Return the (X, Y) coordinate for the center point of the cell that contains the specified text.  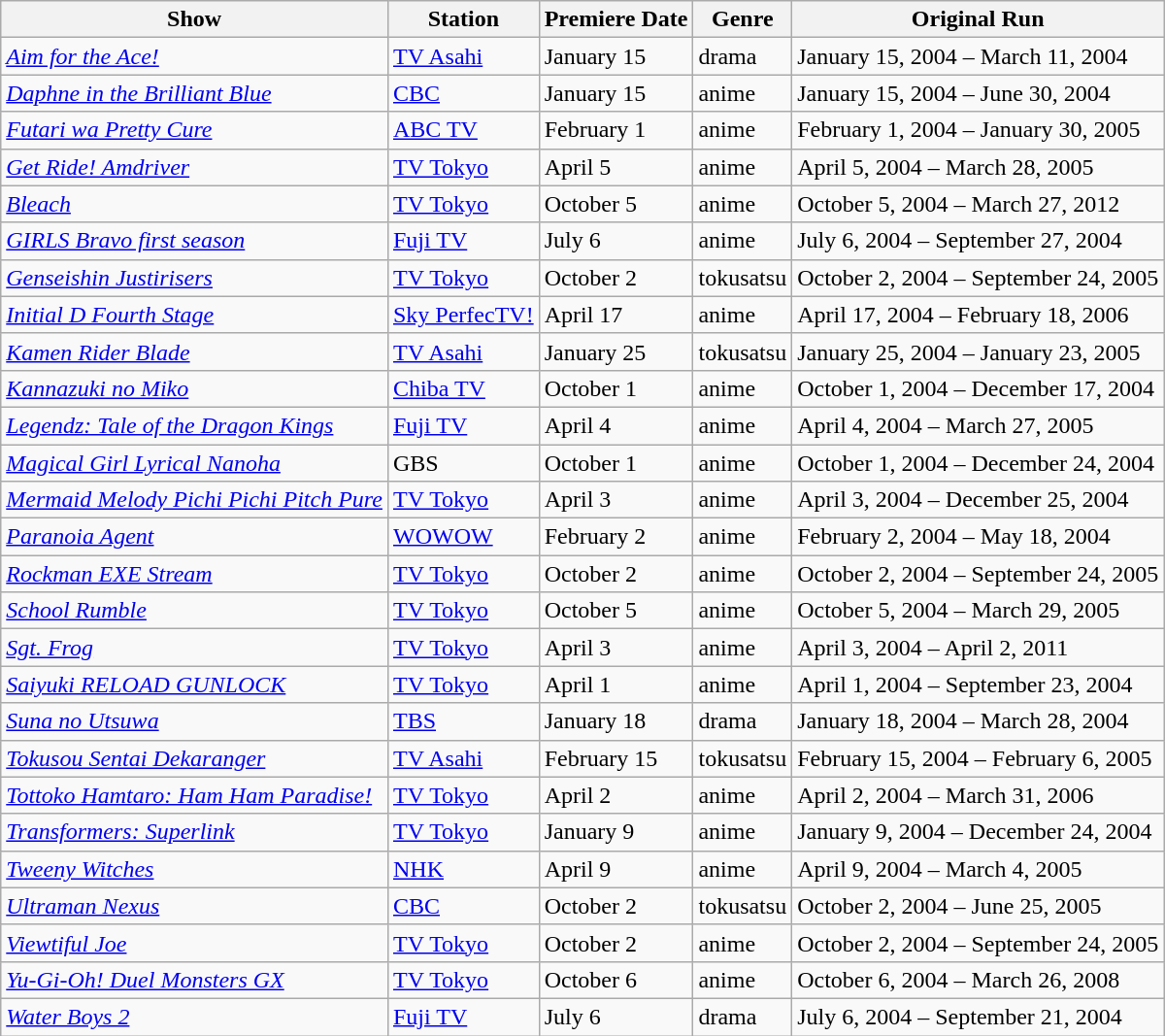
Premiere Date (616, 19)
Transformers: Superlink (194, 832)
Ultraman Nexus (194, 906)
Tottoko Hamtaro: Ham Ham Paradise! (194, 795)
WOWOW (463, 537)
ABC TV (463, 130)
School Rumble (194, 611)
July 6, 2004 – September 27, 2004 (979, 241)
February 1, 2004 – January 30, 2005 (979, 130)
February 15, 2004 – February 6, 2005 (979, 758)
October 1, 2004 – December 17, 2004 (979, 388)
April 2 (616, 795)
Mermaid Melody Pichi Pichi Pitch Pure (194, 500)
Viewtiful Joe (194, 943)
Magical Girl Lyrical Nanoha (194, 463)
Show (194, 19)
Futari wa Pretty Cure (194, 130)
February 2, 2004 – May 18, 2004 (979, 537)
October 1, 2004 – December 24, 2004 (979, 463)
Yu-Gi-Oh! Duel Monsters GX (194, 980)
April 2, 2004 – March 31, 2006 (979, 795)
GBS (463, 463)
April 1 (616, 685)
Legendz: Tale of the Dragon Kings (194, 425)
Station (463, 19)
Genseishin Justirisers (194, 278)
Get Ride! Amdriver (194, 167)
Tweeny Witches (194, 869)
April 3, 2004 – December 25, 2004 (979, 500)
January 18 (616, 721)
January 25, 2004 – January 23, 2005 (979, 351)
April 17 (616, 315)
April 17, 2004 – February 18, 2006 (979, 315)
Sky PerfecTV! (463, 315)
Bleach (194, 204)
April 1, 2004 – September 23, 2004 (979, 685)
Tokusou Sentai Dekaranger (194, 758)
GIRLS Bravo first season (194, 241)
January 15, 2004 – June 30, 2004 (979, 93)
April 9, 2004 – March 4, 2005 (979, 869)
Sgt. Frog (194, 648)
February 1 (616, 130)
Rockman EXE Stream (194, 574)
TBS (463, 721)
Paranoia Agent (194, 537)
Original Run (979, 19)
April 5, 2004 – March 28, 2005 (979, 167)
Suna no Utsuwa (194, 721)
Genre (743, 19)
February 2 (616, 537)
February 15 (616, 758)
Saiyuki RELOAD GUNLOCK (194, 685)
October 5, 2004 – March 29, 2005 (979, 611)
Chiba TV (463, 388)
Kannazuki no Miko (194, 388)
January 25 (616, 351)
January 15, 2004 – March 11, 2004 (979, 56)
October 2, 2004 – June 25, 2005 (979, 906)
January 9, 2004 – December 24, 2004 (979, 832)
January 9 (616, 832)
Water Boys 2 (194, 1017)
October 6 (616, 980)
Initial D Fourth Stage (194, 315)
October 6, 2004 – March 26, 2008 (979, 980)
NHK (463, 869)
Kamen Rider Blade (194, 351)
January 18, 2004 – March 28, 2004 (979, 721)
April 4 (616, 425)
April 5 (616, 167)
April 9 (616, 869)
Daphne in the Brilliant Blue (194, 93)
October 5, 2004 – March 27, 2012 (979, 204)
April 4, 2004 – March 27, 2005 (979, 425)
Aim for the Ace! (194, 56)
July 6, 2004 – September 21, 2004 (979, 1017)
April 3, 2004 – April 2, 2011 (979, 648)
